From the cell containing the given text, extract its center point as [x, y] coordinate. 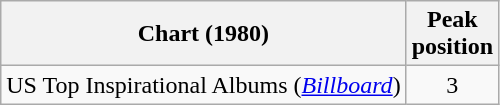
3 [452, 85]
US Top Inspirational Albums (Billboard) [204, 85]
Peakposition [452, 34]
Chart (1980) [204, 34]
